Find where the given text appears and provide that cell's center as [x, y] coordinate. 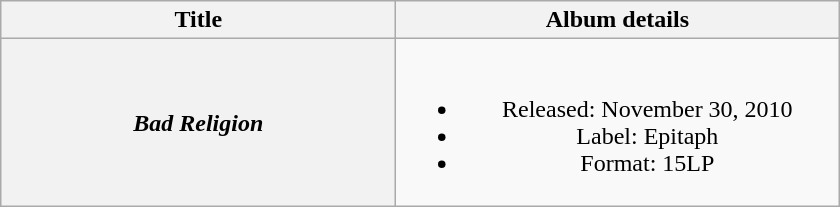
Bad Religion [198, 122]
Released: November 30, 2010Label: EpitaphFormat: 15LP [618, 122]
Album details [618, 20]
Title [198, 20]
